Identify which cell holds the provided text, then report its (x, y) central coordinate. 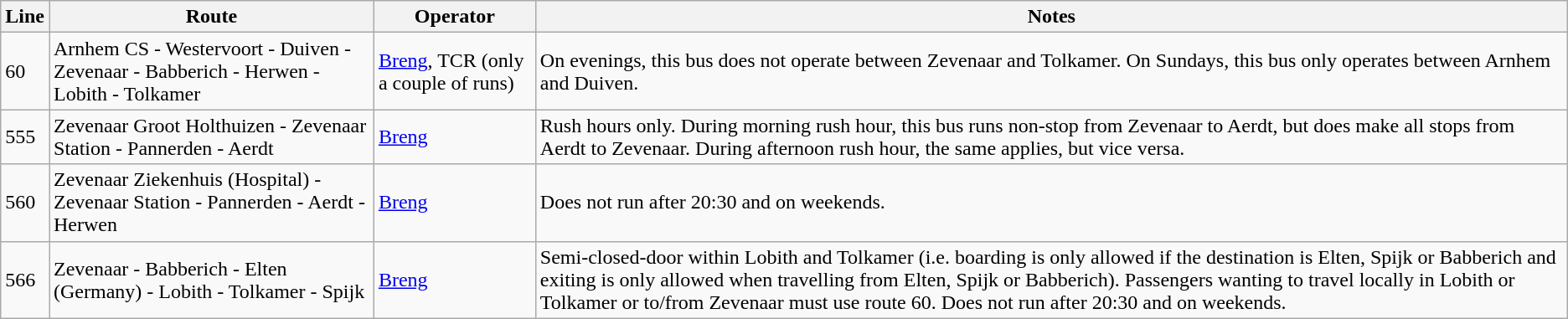
Arnhem CS - Westervoort - Duiven - Zevenaar - Babberich - Herwen - Lobith - Tolkamer (211, 71)
Does not run after 20:30 and on weekends. (1051, 203)
Zevenaar - Babberich - Elten (Germany) - Lobith - Tolkamer - Spijk (211, 280)
Zevenaar Ziekenhuis (Hospital) - Zevenaar Station - Pannerden - Aerdt - Herwen (211, 203)
Line (25, 17)
On evenings, this bus does not operate between Zevenaar and Tolkamer. On Sundays, this bus only operates between Arnhem and Duiven. (1051, 71)
555 (25, 137)
566 (25, 280)
Route (211, 17)
Notes (1051, 17)
560 (25, 203)
Operator (454, 17)
Breng, TCR (only a couple of runs) (454, 71)
Zevenaar Groot Holthuizen - Zevenaar Station - Pannerden - Aerdt (211, 137)
60 (25, 71)
